Pinpoint the cell where the given text exists, returning its [X, Y] midpoint coordinate. 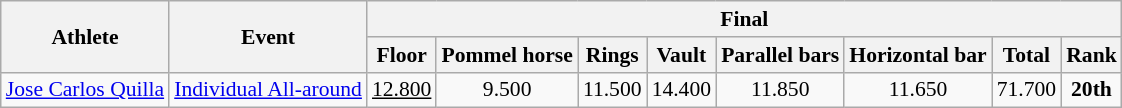
9.500 [506, 90]
Floor [402, 55]
11.650 [918, 90]
Athlete [85, 36]
11.850 [780, 90]
11.500 [612, 90]
Horizontal bar [918, 55]
Pommel horse [506, 55]
Individual All-around [268, 90]
Final [744, 19]
71.700 [1026, 90]
Rings [612, 55]
Total [1026, 55]
Jose Carlos Quilla [85, 90]
Rank [1092, 55]
Parallel bars [780, 55]
12.800 [402, 90]
20th [1092, 90]
14.400 [682, 90]
Vault [682, 55]
Event [268, 36]
